Output the [x, y] coordinate of the center of the cell containing the given text.  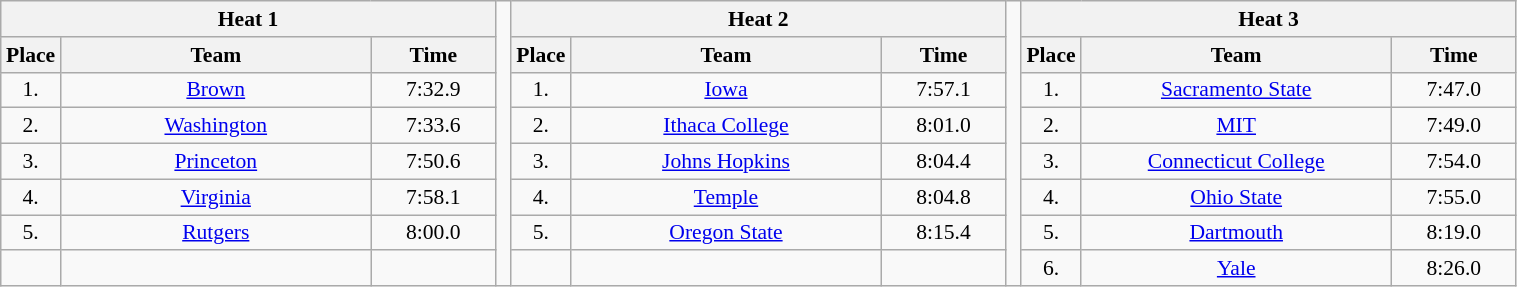
8:00.0 [433, 233]
7:49.0 [1454, 126]
Ithaca College [726, 126]
8:04.4 [943, 162]
Johns Hopkins [726, 162]
Connecticut College [1236, 162]
Virginia [216, 197]
8:01.0 [943, 126]
Rutgers [216, 233]
Washington [216, 126]
6. [1051, 269]
7:57.1 [943, 90]
7:50.6 [433, 162]
Princeton [216, 162]
Brown [216, 90]
7:33.6 [433, 126]
7:32.9 [433, 90]
Oregon State [726, 233]
7:54.0 [1454, 162]
Ohio State [1236, 197]
Heat 2 [758, 19]
7:47.0 [1454, 90]
Dartmouth [1236, 233]
Yale [1236, 269]
Heat 3 [1268, 19]
Temple [726, 197]
7:55.0 [1454, 197]
MIT [1236, 126]
8:26.0 [1454, 269]
8:19.0 [1454, 233]
Iowa [726, 90]
Heat 1 [248, 19]
Sacramento State [1236, 90]
8:15.4 [943, 233]
8:04.8 [943, 197]
7:58.1 [433, 197]
